Return [x, y] of the center of cell containing provided text 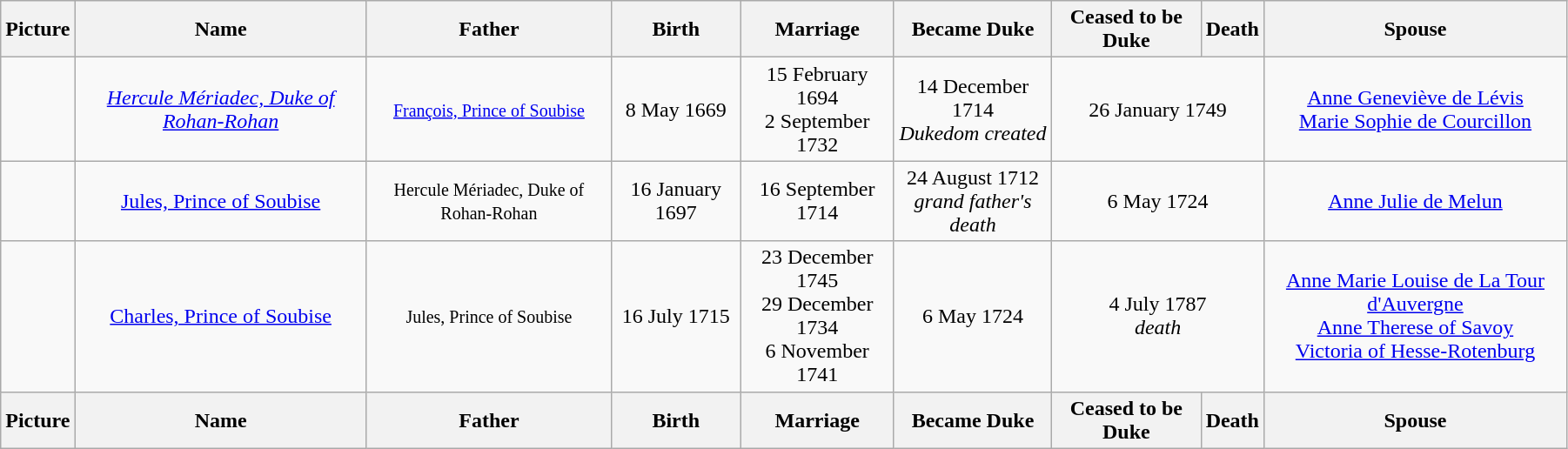
4 July 1787death [1158, 317]
24 August 1712grand father's death [973, 201]
Anne Geneviève de LévisMarie Sophie de Courcillon [1415, 110]
23 December 174529 December 17346 November 1741 [817, 317]
15 February 16942 September 1732 [817, 110]
Anne Marie Louise de La Tour d'AuvergneAnne Therese of Savoy Victoria of Hesse-Rotenburg [1415, 317]
16 July 1715 [676, 317]
14 December 1714Dukedom created [973, 110]
Charles, Prince of Soubise [221, 317]
8 May 1669 [676, 110]
Anne Julie de Melun [1415, 201]
16 January 1697 [676, 201]
26 January 1749 [1158, 110]
16 September 1714 [817, 201]
François, Prince of Soubise [489, 110]
